Determine the [x, y] coordinate at the center of the cell enclosing the given text.  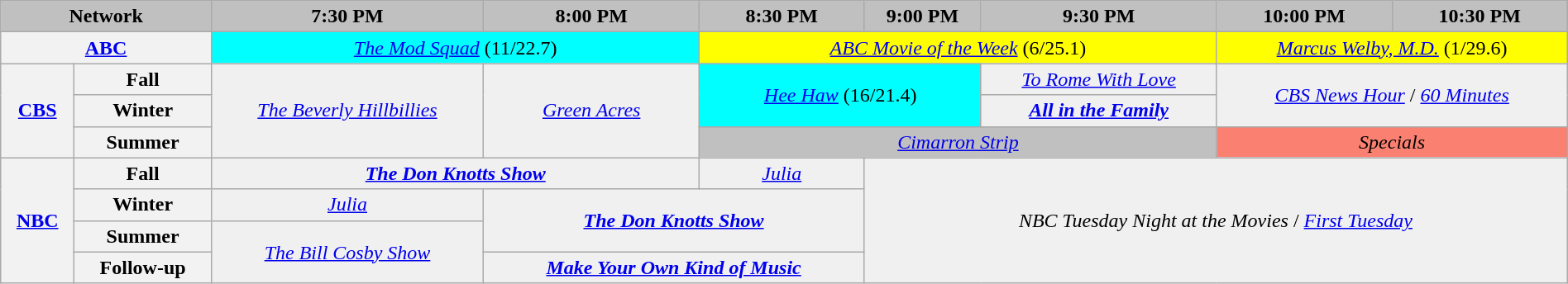
7:30 PM [347, 17]
Follow-up [143, 267]
NBC Tuesday Night at the Movies / First Tuesday [1216, 220]
Green Acres [592, 111]
All in the Family [1098, 111]
Hee Haw (16/21.4) [840, 95]
NBC [38, 220]
The Bill Cosby Show [347, 252]
The Mod Squad (11/22.7) [455, 48]
8:30 PM [782, 17]
ABC Movie of the Week (6/25.1) [958, 48]
10:00 PM [1304, 17]
Marcus Welby, M.D. (1/29.6) [1392, 48]
Make Your Own Kind of Music [674, 267]
10:30 PM [1480, 17]
8:00 PM [592, 17]
CBS [38, 111]
Network [106, 17]
The Beverly Hillbillies [347, 111]
9:30 PM [1098, 17]
Specials [1392, 142]
9:00 PM [923, 17]
ABC [106, 48]
Cimarron Strip [958, 142]
CBS News Hour / 60 Minutes [1392, 95]
To Rome With Love [1098, 79]
